Scan for the cell matching the given text and deliver its [x, y] coordinate at center. 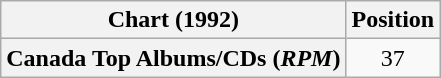
Chart (1992) [174, 20]
Canada Top Albums/CDs (RPM) [174, 58]
Position [393, 20]
37 [393, 58]
